Detect which cell encompasses the target text, then output its (X, Y) center coordinate. 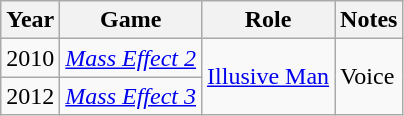
Voice (369, 77)
2012 (30, 96)
Role (268, 20)
Notes (369, 20)
Game (131, 20)
Year (30, 20)
Illusive Man (268, 77)
Mass Effect 3 (131, 96)
2010 (30, 58)
Mass Effect 2 (131, 58)
